Locate the cell with the specified text and output its [x, y] center coordinate. 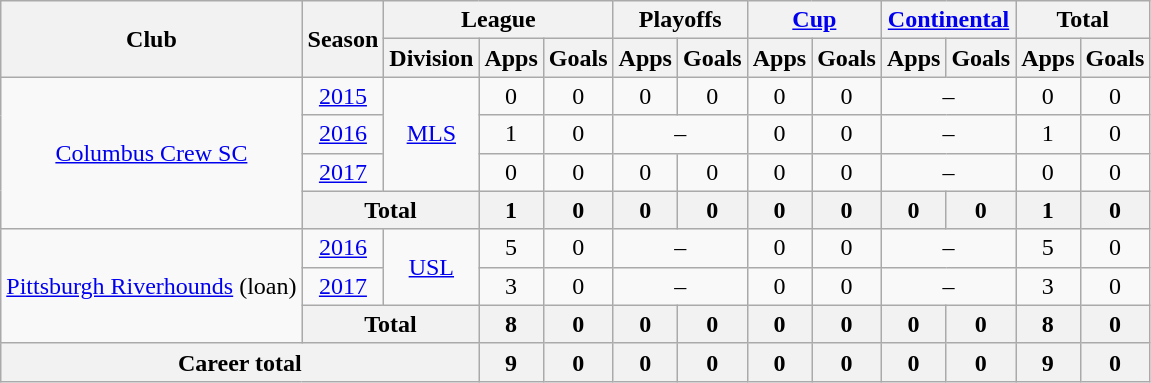
Division [432, 58]
2015 [343, 96]
Career total [240, 362]
Cup [814, 20]
Club [152, 39]
MLS [432, 134]
Playoffs [680, 20]
League [498, 20]
USL [432, 267]
Columbus Crew SC [152, 153]
Season [343, 39]
Continental [948, 20]
Pittsburgh Riverhounds (loan) [152, 286]
